Capture the cell that displays the provided text and extract its (X, Y) central coordinate. 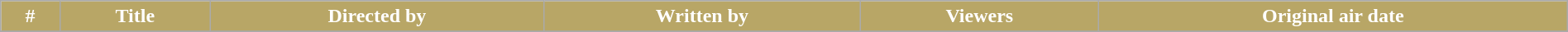
Title (135, 16)
Directed by (377, 16)
Viewers (979, 16)
Original air date (1333, 16)
# (31, 16)
Written by (703, 16)
